Capture the cell that displays the provided text and extract its (x, y) central coordinate. 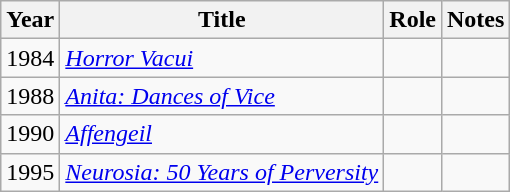
Affengeil (222, 134)
Title (222, 20)
Neurosia: 50 Years of Perversity (222, 172)
Role (413, 20)
1984 (30, 58)
1990 (30, 134)
Horror Vacui (222, 58)
Notes (475, 20)
Year (30, 20)
Anita: Dances of Vice (222, 96)
1995 (30, 172)
1988 (30, 96)
